Return the (X, Y) coordinate for the center point of the cell that contains the specified text.  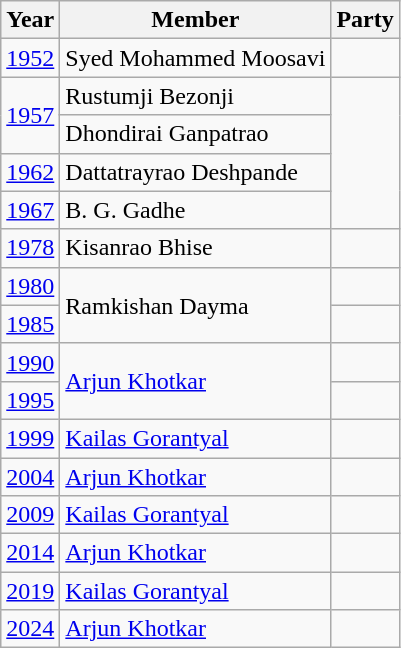
1952 (30, 58)
Kisanrao Bhise (196, 248)
1999 (30, 438)
1995 (30, 400)
Dattatrayrao Deshpande (196, 172)
Year (30, 20)
2004 (30, 477)
Ramkishan Dayma (196, 305)
B. G. Gadhe (196, 210)
Party (365, 20)
Dhondirai Ganpatrao (196, 134)
1985 (30, 324)
1957 (30, 115)
2019 (30, 591)
2024 (30, 629)
1967 (30, 210)
1978 (30, 248)
Rustumji Bezonji (196, 96)
1980 (30, 286)
2014 (30, 553)
1990 (30, 362)
Syed Mohammed Moosavi (196, 58)
2009 (30, 515)
1962 (30, 172)
Member (196, 20)
